Locate the cell with the specified text and output its [X, Y] center coordinate. 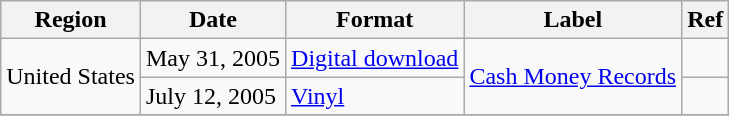
Region [71, 20]
Digital download [375, 58]
Vinyl [375, 96]
Cash Money Records [573, 77]
Ref [706, 20]
May 31, 2005 [212, 58]
Date [212, 20]
United States [71, 77]
July 12, 2005 [212, 96]
Format [375, 20]
Label [573, 20]
